Capture the cell that displays the provided text and extract its [X, Y] central coordinate. 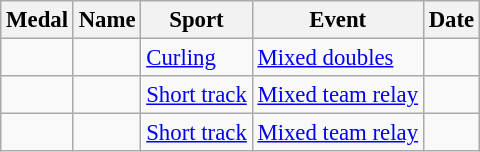
Event [338, 20]
Sport [196, 20]
Curling [196, 58]
Medal [38, 20]
Name [107, 20]
Mixed doubles [338, 58]
Date [451, 20]
